Search for the cell housing the specified text and yield its [X, Y] center coordinate. 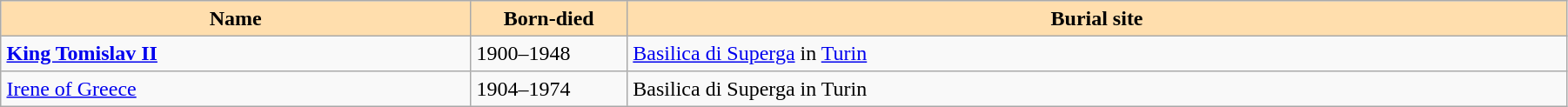
Name [236, 18]
1900–1948 [549, 53]
Born-died [549, 18]
King Tomislav II [236, 53]
Irene of Greece [236, 89]
Burial site [1097, 18]
1904–1974 [549, 89]
